Capture the cell that displays the provided text and extract its [x, y] central coordinate. 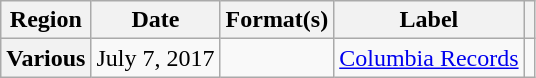
Date [156, 20]
Label [429, 20]
Various [46, 58]
Columbia Records [429, 58]
Region [46, 20]
Format(s) [277, 20]
July 7, 2017 [156, 58]
